Output the (x, y) coordinate of the center of the cell containing the given text.  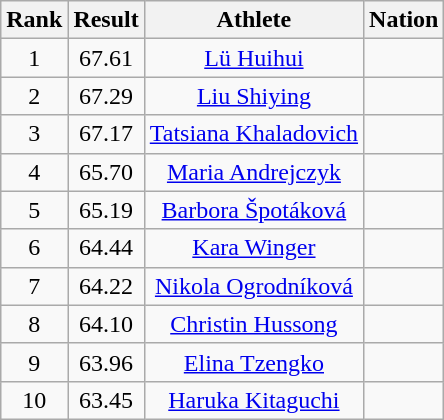
65.19 (106, 210)
Result (106, 20)
6 (34, 248)
63.96 (106, 362)
67.61 (106, 58)
Christin Hussong (254, 324)
Maria Andrejczyk (254, 172)
65.70 (106, 172)
2 (34, 96)
4 (34, 172)
Liu Shiying (254, 96)
64.22 (106, 286)
67.29 (106, 96)
9 (34, 362)
1 (34, 58)
7 (34, 286)
Rank (34, 20)
64.10 (106, 324)
64.44 (106, 248)
67.17 (106, 134)
3 (34, 134)
Tatsiana Khaladovich (254, 134)
Haruka Kitaguchi (254, 400)
Elina Tzengko (254, 362)
Kara Winger (254, 248)
Barbora Špotáková (254, 210)
Lü Huihui (254, 58)
Athlete (254, 20)
63.45 (106, 400)
8 (34, 324)
10 (34, 400)
Nikola Ogrodníková (254, 286)
Nation (404, 20)
5 (34, 210)
